Detect which cell encompasses the target text, then output its [x, y] center coordinate. 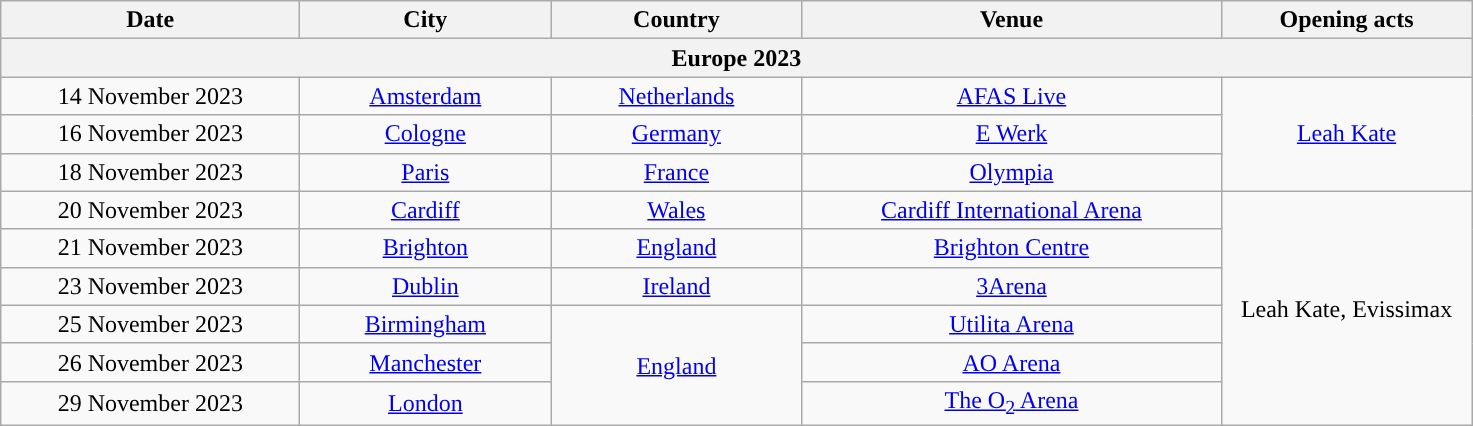
23 November 2023 [150, 286]
14 November 2023 [150, 96]
Venue [1012, 20]
Date [150, 20]
Europe 2023 [736, 58]
Country [676, 20]
Cologne [426, 134]
Dublin [426, 286]
Germany [676, 134]
E Werk [1012, 134]
London [426, 403]
Leah Kate [1346, 134]
Birmingham [426, 324]
25 November 2023 [150, 324]
The O2 Arena [1012, 403]
Manchester [426, 362]
Cardiff [426, 210]
20 November 2023 [150, 210]
Leah Kate, Evissimax [1346, 308]
21 November 2023 [150, 248]
Cardiff International Arena [1012, 210]
3Arena [1012, 286]
Paris [426, 172]
16 November 2023 [150, 134]
29 November 2023 [150, 403]
Brighton [426, 248]
Olympia [1012, 172]
Ireland [676, 286]
Brighton Centre [1012, 248]
City [426, 20]
Netherlands [676, 96]
26 November 2023 [150, 362]
Opening acts [1346, 20]
Utilita Arena [1012, 324]
AFAS Live [1012, 96]
AO Arena [1012, 362]
Amsterdam [426, 96]
Wales [676, 210]
France [676, 172]
18 November 2023 [150, 172]
